Determine the [X, Y] coordinate at the center of the cell enclosing the given text.  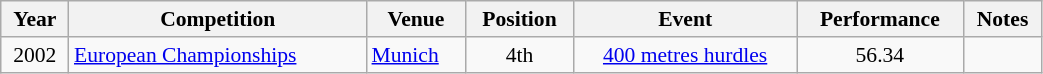
400 metres hurdles [686, 55]
Venue [416, 19]
Competition [218, 19]
Performance [880, 19]
Notes [1002, 19]
Year [35, 19]
European Championships [218, 55]
Event [686, 19]
4th [519, 55]
Munich [416, 55]
2002 [35, 55]
Position [519, 19]
56.34 [880, 55]
